Determine the [x, y] coordinate at the center of the cell enclosing the given text.  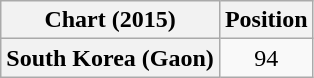
South Korea (Gaon) [110, 58]
Position [266, 20]
94 [266, 58]
Chart (2015) [110, 20]
